Pinpoint the cell where the given text exists, returning its [X, Y] midpoint coordinate. 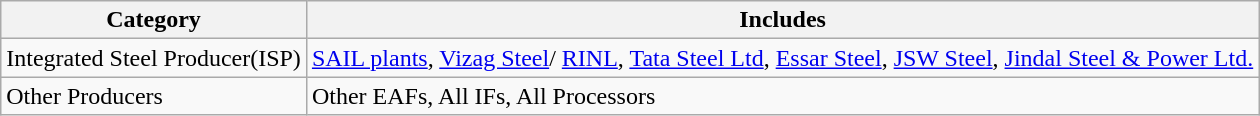
Other Producers [154, 96]
SAIL plants, Vizag Steel/ RINL, Tata Steel Ltd, Essar Steel, JSW Steel, Jindal Steel & Power Ltd. [782, 58]
Other EAFs, All IFs, All Processors [782, 96]
Includes [782, 20]
Category [154, 20]
Integrated Steel Producer(ISP) [154, 58]
